Determine the (X, Y) coordinate at the center of the cell enclosing the given text.  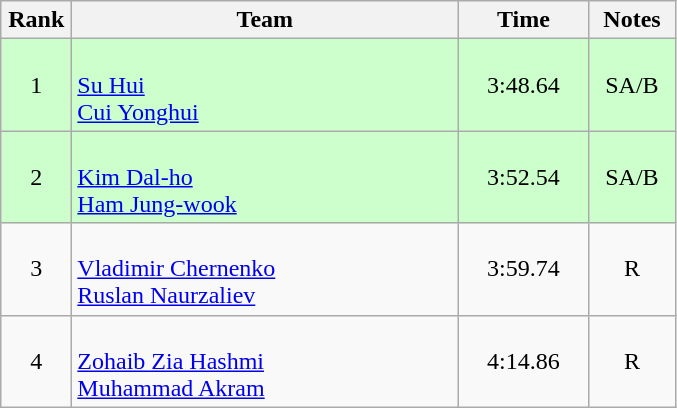
2 (36, 177)
3 (36, 269)
Notes (632, 20)
3:59.74 (524, 269)
Zohaib Zia HashmiMuhammad Akram (265, 361)
Team (265, 20)
Kim Dal-hoHam Jung-wook (265, 177)
3:48.64 (524, 85)
3:52.54 (524, 177)
Rank (36, 20)
Vladimir ChernenkoRuslan Naurzaliev (265, 269)
1 (36, 85)
Time (524, 20)
4:14.86 (524, 361)
4 (36, 361)
Su HuiCui Yonghui (265, 85)
